Locate the cell with the specified text and output its (X, Y) center coordinate. 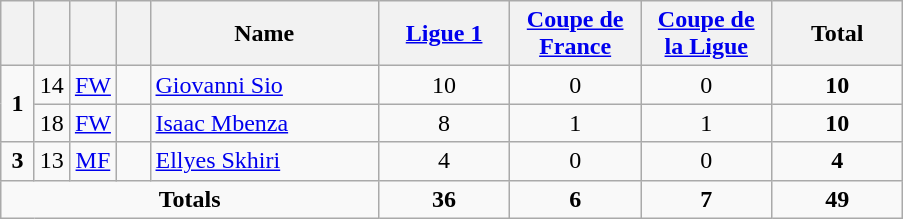
3 (18, 161)
Ellyes Skhiri (264, 161)
Name (264, 34)
6 (576, 199)
Coupe de France (576, 34)
49 (838, 199)
36 (444, 199)
Giovanni Sio (264, 85)
Coupe de la Ligue (706, 34)
8 (444, 123)
Isaac Mbenza (264, 123)
13 (52, 161)
MF (92, 161)
Totals (190, 199)
Ligue 1 (444, 34)
7 (706, 199)
14 (52, 85)
Total (838, 34)
18 (52, 123)
